Identify which cell holds the provided text, then report its (X, Y) central coordinate. 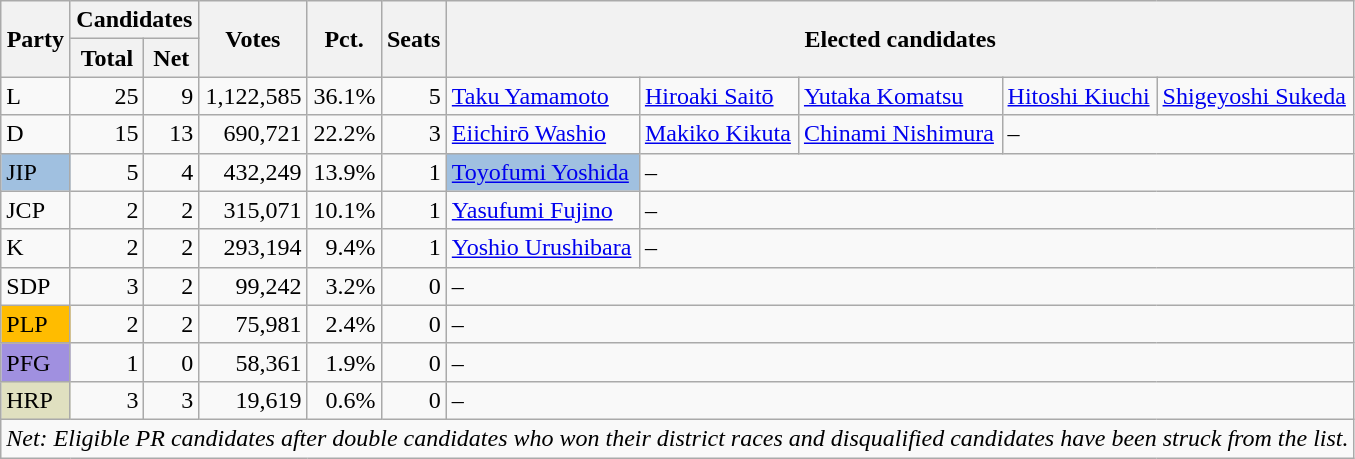
22.2% (344, 134)
Toyofumi Yoshida (542, 172)
Elected candidates (900, 39)
293,194 (253, 248)
L (36, 96)
PLP (36, 324)
Total (107, 58)
Party (36, 39)
JCP (36, 210)
9.4% (344, 248)
15 (107, 134)
690,721 (253, 134)
JIP (36, 172)
Yutaka Komatsu (900, 96)
0.6% (344, 400)
Eiichirō Washio (542, 134)
Pct. (344, 39)
Taku Yamamoto (542, 96)
25 (107, 96)
D (36, 134)
K (36, 248)
Seats (414, 39)
Votes (253, 39)
315,071 (253, 210)
2.4% (344, 324)
4 (172, 172)
PFG (36, 362)
432,249 (253, 172)
10.1% (344, 210)
Net (172, 58)
1,122,585 (253, 96)
Chinami Nishimura (900, 134)
3.2% (344, 286)
Net: Eligible PR candidates after double candidates who won their district races and disqualified candidates have been struck from the list. (678, 438)
Yoshio Urushibara (542, 248)
Hiroaki Saitō (718, 96)
9 (172, 96)
Candidates (134, 20)
13 (172, 134)
36.1% (344, 96)
99,242 (253, 286)
SDP (36, 286)
Makiko Kikuta (718, 134)
13.9% (344, 172)
Hitoshi Kiuchi (1080, 96)
Shigeyoshi Sukeda (1256, 96)
1.9% (344, 362)
Yasufumi Fujino (542, 210)
75,981 (253, 324)
19,619 (253, 400)
58,361 (253, 362)
HRP (36, 400)
